From the cell containing the given text, extract its center point as (X, Y) coordinate. 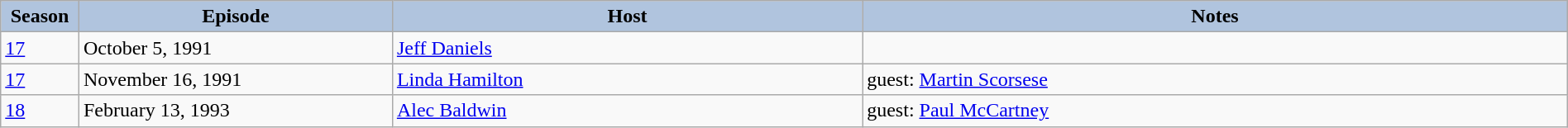
Episode (235, 17)
Alec Baldwin (627, 111)
Notes (1216, 17)
Linda Hamilton (627, 79)
guest: Paul McCartney (1216, 111)
Season (40, 17)
Jeff Daniels (627, 48)
November 16, 1991 (235, 79)
guest: Martin Scorsese (1216, 79)
18 (40, 111)
February 13, 1993 (235, 111)
October 5, 1991 (235, 48)
Host (627, 17)
